Extract the (x, y) coordinate from the center of the cell holding the provided text.  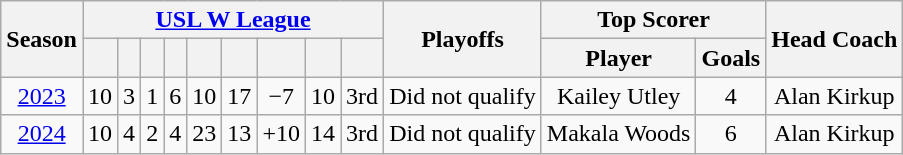
Player (618, 58)
−7 (282, 96)
USL W League (232, 20)
Season (42, 39)
2023 (42, 96)
Goals (731, 58)
2 (152, 134)
Head Coach (834, 39)
23 (204, 134)
2024 (42, 134)
Makala Woods (618, 134)
+10 (282, 134)
13 (240, 134)
Playoffs (463, 39)
Kailey Utley (618, 96)
17 (240, 96)
1 (152, 96)
3 (130, 96)
14 (322, 134)
Top Scorer (653, 20)
